Scan for the cell matching the given text and deliver its [x, y] coordinate at center. 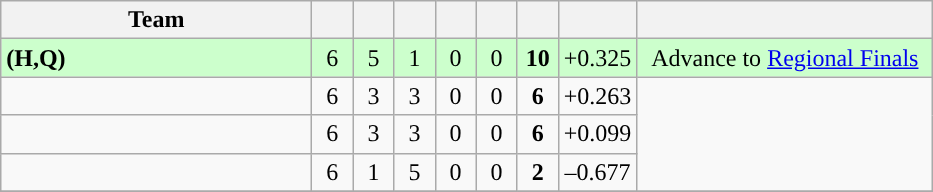
+0.099 [598, 134]
+0.263 [598, 96]
10 [538, 58]
(H,Q) [156, 58]
+0.325 [598, 58]
Team [156, 20]
Advance to Regional Finals [785, 58]
2 [538, 172]
–0.677 [598, 172]
